For the text-containing cell, return its midpoint in (X, Y) coordinate format. 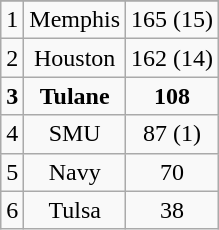
70 (172, 172)
SMU (75, 134)
108 (172, 96)
Navy (75, 172)
6 (12, 210)
165 (15) (172, 20)
Tulane (75, 96)
87 (1) (172, 134)
38 (172, 210)
4 (12, 134)
5 (12, 172)
1 (12, 20)
2 (12, 58)
3 (12, 96)
Memphis (75, 20)
Houston (75, 58)
162 (14) (172, 58)
Tulsa (75, 210)
